Scan for the cell matching the given text and deliver its [X, Y] coordinate at center. 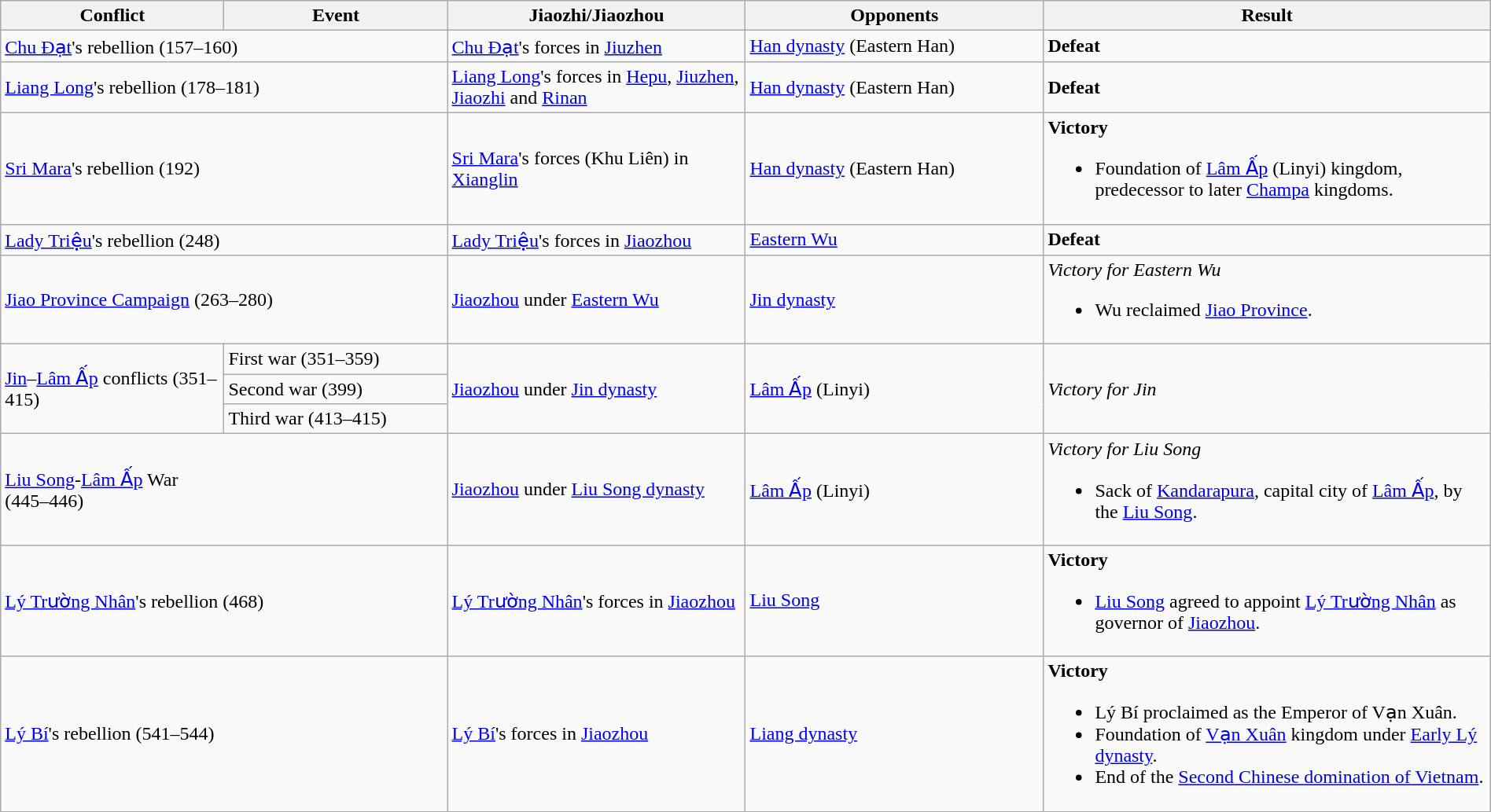
Chu Đạt's forces in Jiuzhen [596, 46]
Liang dynasty [895, 734]
Lý Bí's forces in Jiaozhou [596, 734]
Opponents [895, 16]
Conflict [112, 16]
VictoryLiu Song agreed to appoint Lý Trường Nhân as governor of Jiaozhou. [1267, 601]
Victory for Liu SongSack of Kandarapura, capital city of Lâm Ấp, by the Liu Song. [1267, 490]
Jiaozhi/Jiaozhou [596, 16]
Jiao Province Campaign (263–280) [224, 300]
Liang Long's forces in Hepu, Jiuzhen, Jiaozhi and Rinan [596, 86]
Jiaozhou under Liu Song dynasty [596, 490]
Sri Mara's rebellion (192) [224, 168]
Eastern Wu [895, 240]
VictoryFoundation of Lâm Ấp (Linyi) kingdom, predecessor to later Champa kingdoms. [1267, 168]
Sri Mara's forces (Khu Liên) in Xianglin [596, 168]
Event [336, 16]
Lý Trường Nhân's forces in Jiaozhou [596, 601]
Lady Triệu's forces in Jiaozhou [596, 240]
Jin dynasty [895, 300]
Lý Trường Nhân's rebellion (468) [224, 601]
Liu Song-Lâm Ấp War(445–446) [224, 490]
Jiaozhou under Jin dynasty [596, 389]
Victory for Jin [1267, 389]
Third war (413–415) [336, 419]
Second war (399) [336, 389]
Liu Song [895, 601]
Chu Đạt's rebellion (157–160) [224, 46]
Lady Triệu's rebellion (248) [224, 240]
Jiaozhou under Eastern Wu [596, 300]
Liang Long's rebellion (178–181) [224, 86]
Lý Bí's rebellion (541–544) [224, 734]
Jin–Lâm Ấp conflicts (351–415) [112, 389]
Victory for Eastern WuWu reclaimed Jiao Province. [1267, 300]
Result [1267, 16]
First war (351–359) [336, 359]
